Return the (X, Y) coordinate for the center point of the cell that contains the specified text.  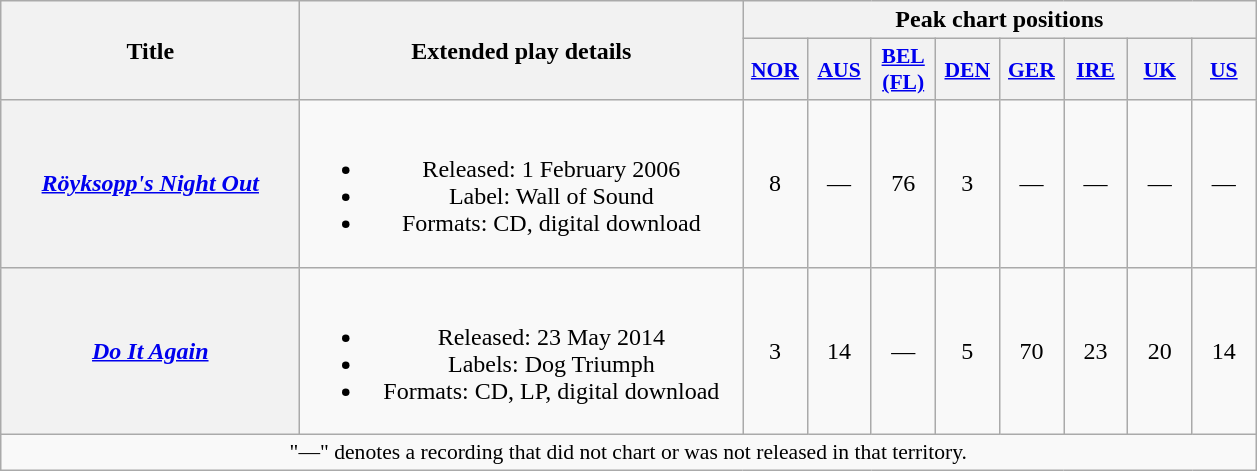
Released: 23 May 2014Labels: Dog TriumphFormats: CD, LP, digital download (522, 350)
UK (1160, 70)
Released: 1 February 2006Label: Wall of SoundFormats: CD, digital download (522, 184)
DEN (967, 70)
5 (967, 350)
23 (1096, 350)
BEL(FL) (903, 70)
NOR (775, 70)
AUS (839, 70)
Peak chart positions (1000, 20)
Do It Again (150, 350)
GER (1031, 70)
Extended play details (522, 50)
"—" denotes a recording that did not chart or was not released in that territory. (628, 452)
Title (150, 50)
70 (1031, 350)
76 (903, 184)
20 (1160, 350)
Röyksopp's Night Out (150, 184)
IRE (1096, 70)
US (1224, 70)
8 (775, 184)
